Find where the given text appears and provide that cell's center as (X, Y) coordinate. 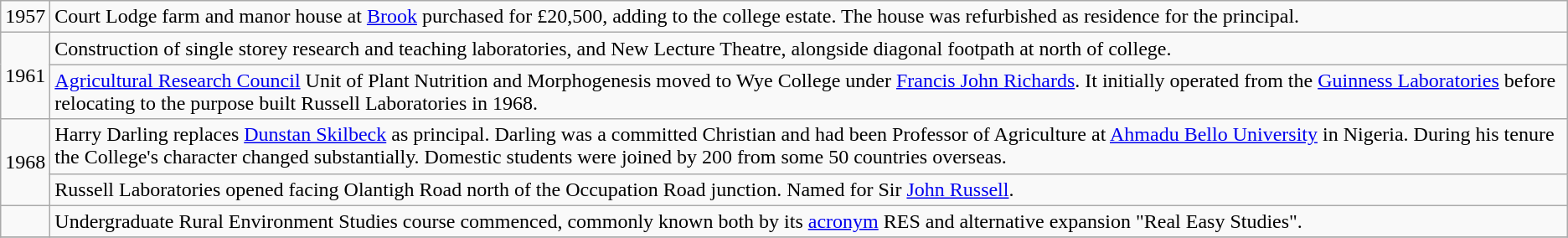
Construction of single storey research and teaching laboratories, and New Lecture Theatre, alongside diagonal footpath at north of college. (809, 49)
1957 (25, 17)
1968 (25, 163)
Undergraduate Rural Environment Studies course commenced, commonly known both by its acronym RES and alternative expansion "Real Easy Studies". (809, 221)
Russell Laboratories opened facing Olantigh Road north of the Occupation Road junction. Named for Sir John Russell. (809, 189)
1961 (25, 75)
